Extract the [X, Y] coordinate from the center of the cell holding the provided text.  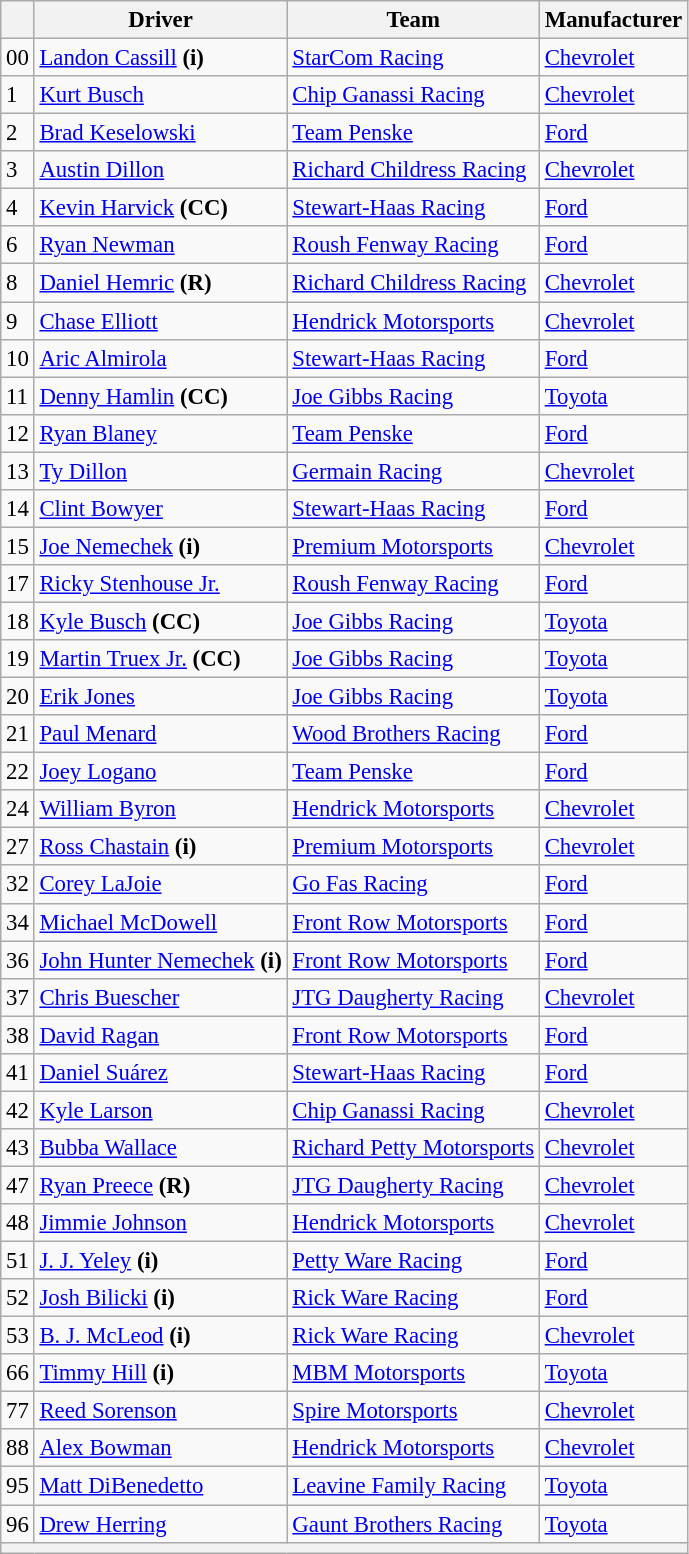
StarCom Racing [413, 58]
15 [18, 546]
20 [18, 697]
17 [18, 584]
Joey Logano [160, 772]
Denny Hamlin (CC) [160, 396]
Joe Nemechek (i) [160, 546]
Ty Dillon [160, 471]
13 [18, 471]
27 [18, 847]
Clint Bowyer [160, 509]
6 [18, 245]
1 [18, 95]
Kyle Larson [160, 1110]
Aric Almirola [160, 358]
David Ragan [160, 1035]
MBM Motorsports [413, 1373]
William Byron [160, 809]
Timmy Hill (i) [160, 1373]
Josh Bilicki (i) [160, 1298]
51 [18, 1261]
Petty Ware Racing [413, 1261]
36 [18, 960]
Germain Racing [413, 471]
32 [18, 885]
Leavine Family Racing [413, 1486]
96 [18, 1524]
Chris Buescher [160, 997]
Austin Dillon [160, 170]
Landon Cassill (i) [160, 58]
Jimmie Johnson [160, 1223]
Martin Truex Jr. (CC) [160, 659]
41 [18, 1073]
18 [18, 621]
Kyle Busch (CC) [160, 621]
Manufacturer [613, 20]
77 [18, 1411]
Matt DiBenedetto [160, 1486]
John Hunter Nemechek (i) [160, 960]
11 [18, 396]
Ryan Newman [160, 245]
42 [18, 1110]
Drew Herring [160, 1524]
3 [18, 170]
J. J. Yeley (i) [160, 1261]
Reed Sorenson [160, 1411]
Driver [160, 20]
Corey LaJoie [160, 885]
21 [18, 734]
Kurt Busch [160, 95]
Gaunt Brothers Racing [413, 1524]
Ryan Preece (R) [160, 1185]
38 [18, 1035]
Paul Menard [160, 734]
52 [18, 1298]
4 [18, 208]
12 [18, 433]
Go Fas Racing [413, 885]
Ryan Blaney [160, 433]
Spire Motorsports [413, 1411]
Daniel Hemric (R) [160, 283]
95 [18, 1486]
Bubba Wallace [160, 1148]
43 [18, 1148]
2 [18, 133]
Brad Keselowski [160, 133]
9 [18, 321]
Wood Brothers Racing [413, 734]
48 [18, 1223]
19 [18, 659]
B. J. McLeod (i) [160, 1336]
47 [18, 1185]
Chase Elliott [160, 321]
00 [18, 58]
Daniel Suárez [160, 1073]
Erik Jones [160, 697]
10 [18, 358]
66 [18, 1373]
14 [18, 509]
22 [18, 772]
Michael McDowell [160, 922]
Ross Chastain (i) [160, 847]
Kevin Harvick (CC) [160, 208]
Richard Petty Motorsports [413, 1148]
24 [18, 809]
Ricky Stenhouse Jr. [160, 584]
88 [18, 1449]
Team [413, 20]
Alex Bowman [160, 1449]
8 [18, 283]
53 [18, 1336]
34 [18, 922]
37 [18, 997]
